Scan for the cell matching the given text and deliver its (x, y) coordinate at center. 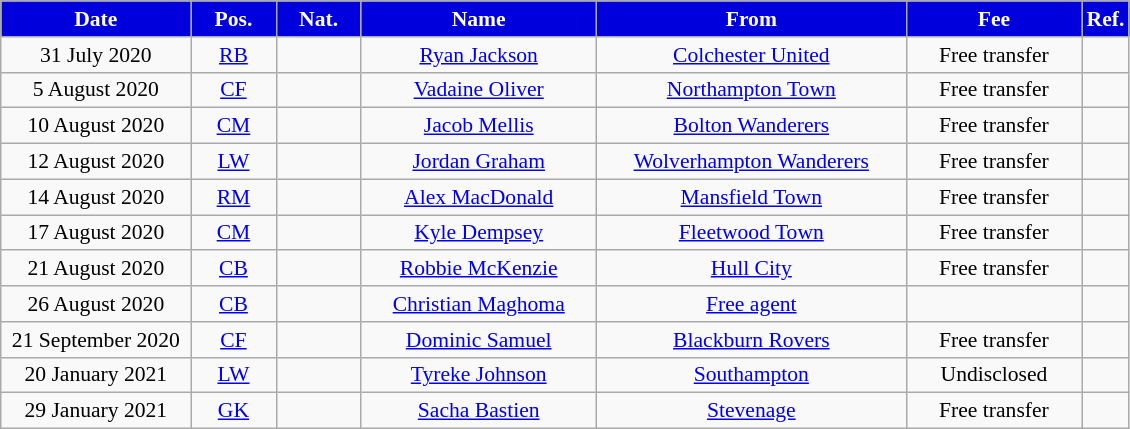
14 August 2020 (96, 197)
Hull City (751, 269)
Tyreke Johnson (478, 375)
20 January 2021 (96, 375)
Ref. (1106, 19)
Sacha Bastien (478, 411)
29 January 2021 (96, 411)
31 July 2020 (96, 55)
Mansfield Town (751, 197)
21 August 2020 (96, 269)
From (751, 19)
Bolton Wanderers (751, 126)
Dominic Samuel (478, 340)
Christian Maghoma (478, 304)
Nat. (318, 19)
Jacob Mellis (478, 126)
Date (96, 19)
Pos. (234, 19)
RB (234, 55)
21 September 2020 (96, 340)
Wolverhampton Wanderers (751, 162)
Kyle Dempsey (478, 233)
Blackburn Rovers (751, 340)
Fee (994, 19)
Ryan Jackson (478, 55)
Fleetwood Town (751, 233)
10 August 2020 (96, 126)
12 August 2020 (96, 162)
Alex MacDonald (478, 197)
26 August 2020 (96, 304)
RM (234, 197)
17 August 2020 (96, 233)
Vadaine Oliver (478, 90)
GK (234, 411)
Free agent (751, 304)
Jordan Graham (478, 162)
Robbie McKenzie (478, 269)
Undisclosed (994, 375)
Stevenage (751, 411)
Southampton (751, 375)
Name (478, 19)
Northampton Town (751, 90)
5 August 2020 (96, 90)
Colchester United (751, 55)
